Find where the given text appears and provide that cell's center as (x, y) coordinate. 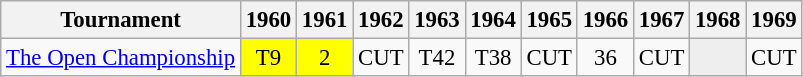
36 (605, 58)
1967 (661, 20)
Tournament (121, 20)
T38 (493, 58)
1964 (493, 20)
1960 (268, 20)
1961 (325, 20)
1962 (381, 20)
The Open Championship (121, 58)
2 (325, 58)
T9 (268, 58)
1966 (605, 20)
T42 (437, 58)
1965 (549, 20)
1969 (774, 20)
1968 (718, 20)
1963 (437, 20)
